For the text-containing cell, return its midpoint in [X, Y] coordinate format. 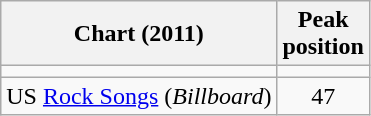
Chart (2011) [139, 34]
Peakposition [323, 34]
US Rock Songs (Billboard) [139, 96]
47 [323, 96]
